Extract the (x, y) coordinate from the center of the cell holding the provided text.  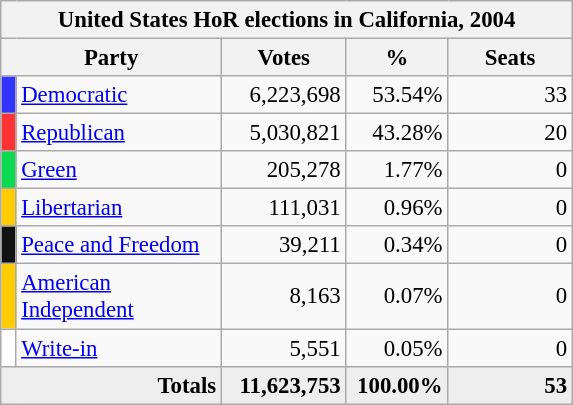
1.77% (397, 170)
Party (112, 58)
0.07% (397, 296)
33 (510, 95)
Seats (510, 58)
205,278 (284, 170)
20 (510, 133)
Peace and Freedom (119, 245)
111,031 (284, 208)
5,551 (284, 348)
Votes (284, 58)
6,223,698 (284, 95)
8,163 (284, 296)
53.54% (397, 95)
Libertarian (119, 208)
0.34% (397, 245)
5,030,821 (284, 133)
Totals (112, 385)
Democratic (119, 95)
United States HoR elections in California, 2004 (287, 20)
0.96% (397, 208)
11,623,753 (284, 385)
American Independent (119, 296)
Green (119, 170)
% (397, 58)
43.28% (397, 133)
53 (510, 385)
39,211 (284, 245)
Write-in (119, 348)
0.05% (397, 348)
100.00% (397, 385)
Republican (119, 133)
